For the text-containing cell, return its midpoint in [x, y] coordinate format. 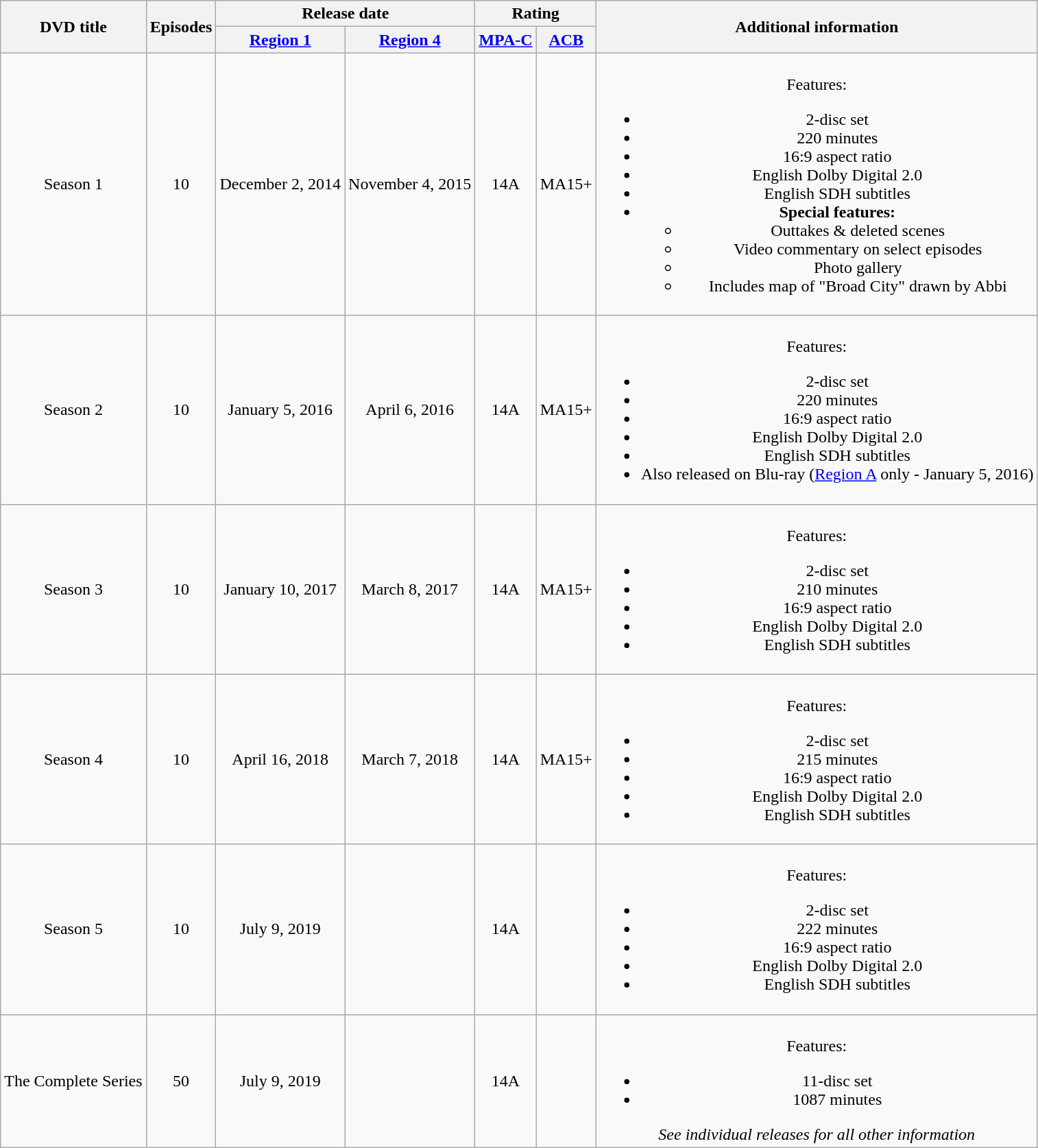
Season 1 [73, 184]
April 6, 2016 [410, 410]
March 8, 2017 [410, 589]
November 4, 2015 [410, 184]
Features:2-disc set222 minutes16:9 aspect ratioEnglish Dolby Digital 2.0English SDH subtitles [817, 929]
Release date [346, 14]
Features:2-disc set210 minutes16:9 aspect ratioEnglish Dolby Digital 2.0English SDH subtitles [817, 589]
MPA-C [506, 40]
Season 3 [73, 589]
Additional information [817, 27]
Episodes [181, 27]
Region 1 [280, 40]
April 16, 2018 [280, 759]
Region 4 [410, 40]
Rating [536, 14]
January 10, 2017 [280, 589]
Season 2 [73, 410]
January 5, 2016 [280, 410]
DVD title [73, 27]
March 7, 2018 [410, 759]
Features:11-disc set1087 minutesSee individual releases for all other information [817, 1081]
Season 5 [73, 929]
ACB [566, 40]
December 2, 2014 [280, 184]
Features:2-disc set215 minutes16:9 aspect ratioEnglish Dolby Digital 2.0English SDH subtitles [817, 759]
50 [181, 1081]
Season 4 [73, 759]
The Complete Series [73, 1081]
